Capture the cell that displays the provided text and extract its (x, y) central coordinate. 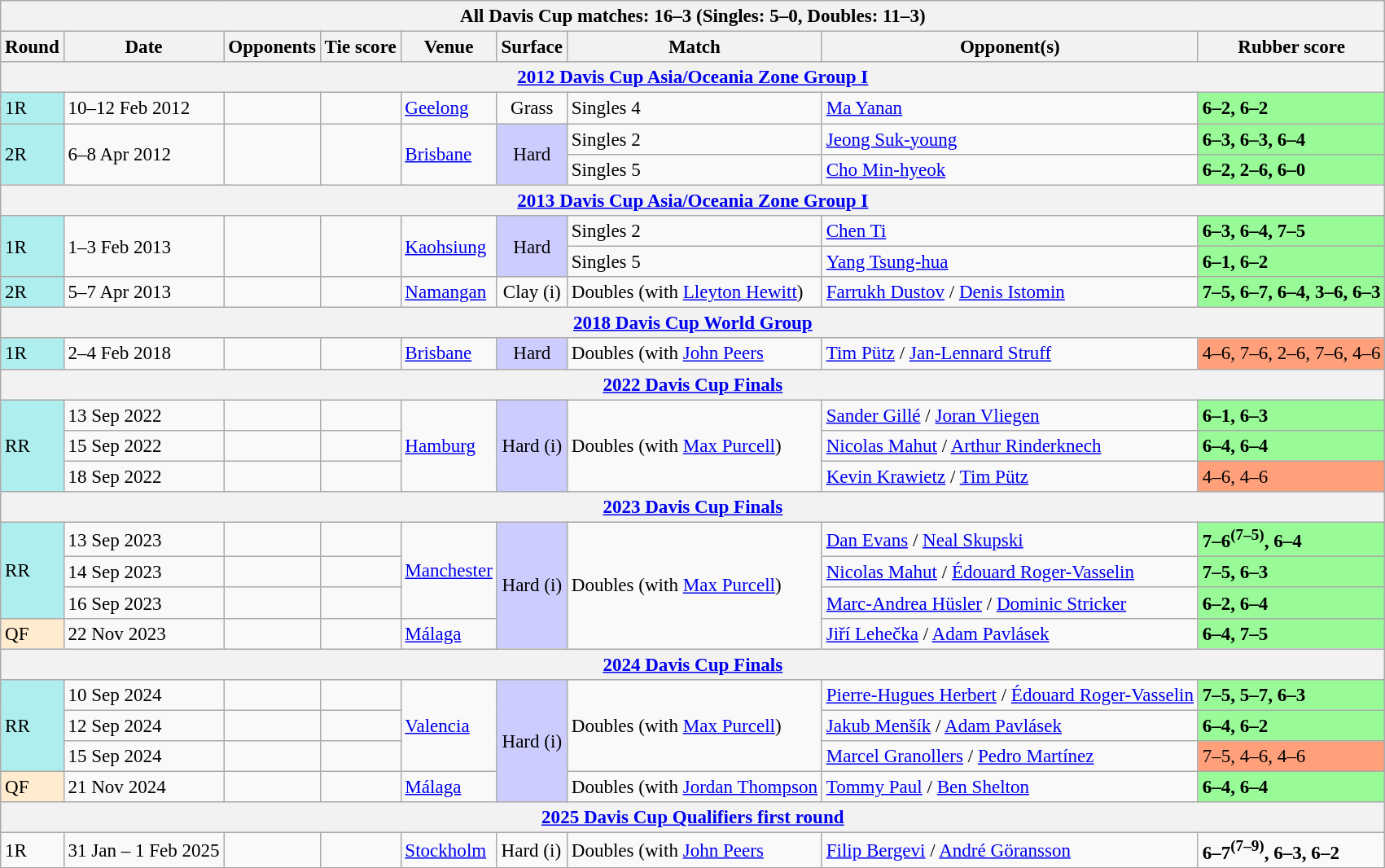
Tim Pütz / Jan-Lennard Struff (1010, 354)
Geelong (449, 108)
Dan Evans / Neal Skupski (1010, 540)
Filip Bergevi / André Göransson (1010, 850)
6–2, 6–4 (1291, 603)
Jiří Lehečka / Adam Pavlásek (1010, 634)
6–1, 6–2 (1291, 262)
2024 Davis Cup Finals (693, 664)
Stockholm (449, 850)
15 Sep 2024 (143, 756)
All Davis Cup matches: 16–3 (Singles: 5–0, Doubles: 11–3) (693, 16)
7–5, 5–7, 6–3 (1291, 695)
6–4, 7–5 (1291, 634)
Round (33, 47)
Farrukh Dustov / Denis Istomin (1010, 292)
10–12 Feb 2012 (143, 108)
10 Sep 2024 (143, 695)
Opponent(s) (1010, 47)
Valencia (449, 726)
2022 Davis Cup Finals (693, 384)
Jakub Menšík / Adam Pavlásek (1010, 726)
Manchester (449, 571)
13 Sep 2022 (143, 415)
Tommy Paul / Ben Shelton (1010, 787)
31 Jan – 1 Feb 2025 (143, 850)
Jeong Suk-young (1010, 139)
6–1, 6–3 (1291, 415)
1–3 Feb 2013 (143, 246)
7–5, 4–6, 4–6 (1291, 756)
Marc-Andrea Hüsler / Dominic Stricker (1010, 603)
Surface (532, 47)
4–6, 7–6, 2–6, 7–6, 4–6 (1291, 354)
7–5, 6–7, 6–4, 3–6, 6–3 (1291, 292)
14 Sep 2023 (143, 572)
2012 Davis Cup Asia/Oceania Zone Group I (693, 77)
Opponents (272, 47)
7–5, 6–3 (1291, 572)
2013 Davis Cup Asia/Oceania Zone Group I (693, 200)
16 Sep 2023 (143, 603)
6–2, 2–6, 6–0 (1291, 170)
6–2, 6–2 (1291, 108)
Doubles (with Lleyton Hewitt) (694, 292)
15 Sep 2022 (143, 446)
2–4 Feb 2018 (143, 354)
18 Sep 2022 (143, 476)
7–6(7–5), 6–4 (1291, 540)
Sander Gillé / Joran Vliegen (1010, 415)
22 Nov 2023 (143, 634)
13 Sep 2023 (143, 540)
Nicolas Mahut / Arthur Rinderknech (1010, 446)
Date (143, 47)
Match (694, 47)
Kevin Krawietz / Tim Pütz (1010, 476)
Venue (449, 47)
2023 Davis Cup Finals (693, 507)
2018 Davis Cup World Group (693, 323)
Rubber score (1291, 47)
6–3, 6–4, 7–5 (1291, 231)
Singles 4 (694, 108)
Namangan (449, 292)
Hamburg (449, 446)
Cho Min-hyeok (1010, 170)
Kaohsiung (449, 246)
21 Nov 2024 (143, 787)
6–3, 6–3, 6–4 (1291, 139)
Nicolas Mahut / Édouard Roger-Vasselin (1010, 572)
6–4, 6–2 (1291, 726)
Tie score (360, 47)
5–7 Apr 2013 (143, 292)
12 Sep 2024 (143, 726)
Yang Tsung-hua (1010, 262)
Chen Ti (1010, 231)
Clay (i) (532, 292)
Marcel Granollers / Pedro Martínez (1010, 756)
4–6, 4–6 (1291, 476)
2025 Davis Cup Qualifiers first round (693, 818)
6–7(7–9), 6–3, 6–2 (1291, 850)
Doubles (with Jordan Thompson (694, 787)
6–8 Apr 2012 (143, 155)
Pierre-Hugues Herbert / Édouard Roger-Vasselin (1010, 695)
Ma Yanan (1010, 108)
Grass (532, 108)
